From the cell containing the given text, extract its center point as [X, Y] coordinate. 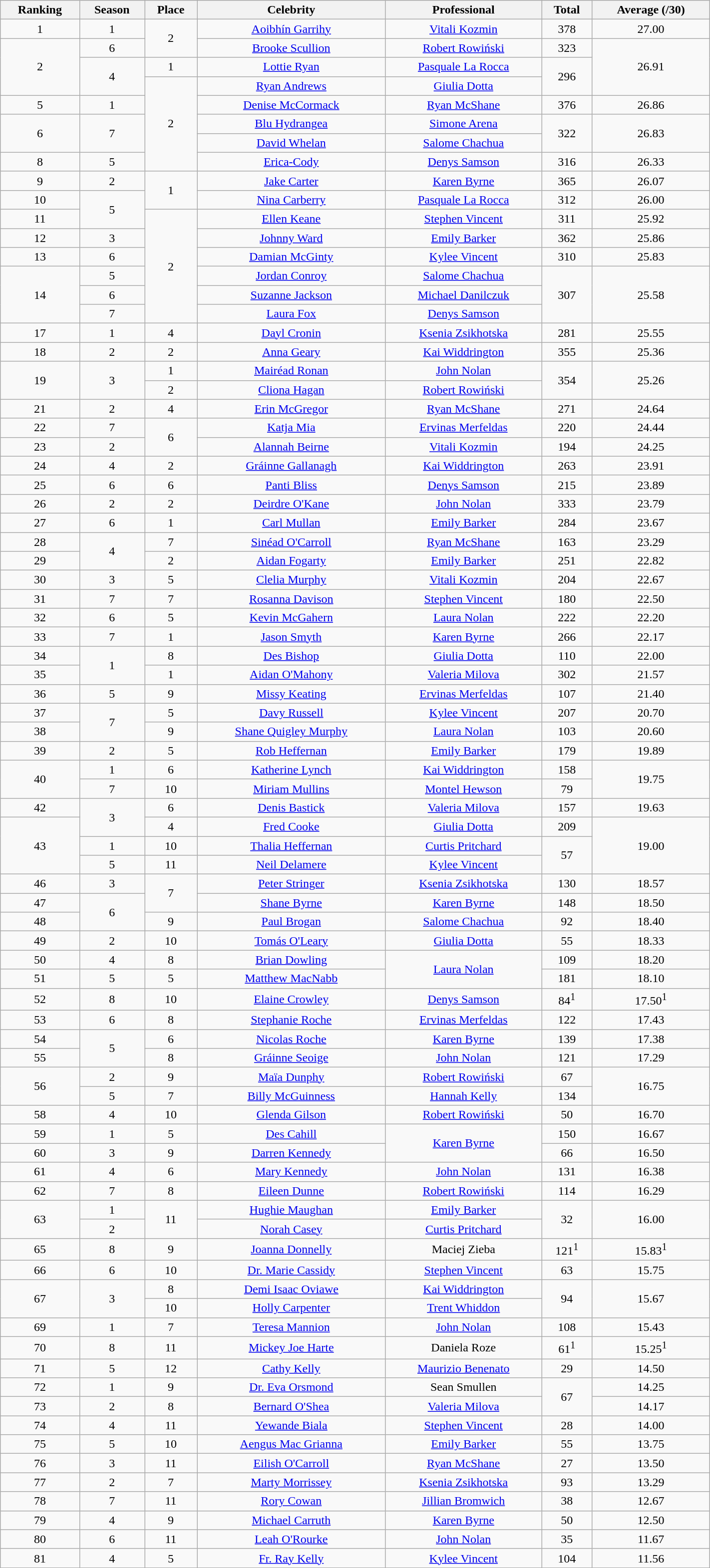
Darren Kennedy [291, 1153]
25.86 [651, 238]
71 [40, 1368]
24 [40, 466]
21.57 [651, 675]
Sinéad O'Carroll [291, 541]
16.50 [651, 1153]
333 [567, 504]
Place [171, 10]
Joanna Donnelly [291, 1250]
24.25 [651, 447]
26 [40, 504]
60 [40, 1153]
Brian Dowling [291, 960]
611 [567, 1347]
Leah O'Rourke [291, 1539]
Des Bishop [291, 656]
19.75 [651, 779]
57 [567, 855]
Trent Whiddon [463, 1308]
Hughie Maughan [291, 1210]
148 [567, 903]
Suzanne Jackson [291, 295]
78 [40, 1501]
121 [567, 1058]
Denis Bastick [291, 807]
222 [567, 618]
17.43 [651, 1020]
18.20 [651, 960]
131 [567, 1172]
22 [40, 428]
17.38 [651, 1039]
18.33 [651, 941]
109 [567, 960]
Dr. Marie Cassidy [291, 1270]
271 [567, 409]
179 [567, 751]
Sean Smullen [463, 1387]
Mairéad Ronan [291, 371]
23 [40, 447]
14.50 [651, 1368]
Damian McGinty [291, 257]
37 [40, 713]
362 [567, 238]
284 [567, 523]
11.56 [651, 1558]
Marty Morrissey [291, 1482]
Teresa Mannion [291, 1327]
23.67 [651, 523]
122 [567, 1020]
11.67 [651, 1539]
26.91 [651, 67]
Peter Stringer [291, 884]
81 [40, 1558]
13 [40, 257]
72 [40, 1387]
150 [567, 1134]
841 [567, 999]
65 [40, 1250]
Matthew MacNabb [291, 979]
70 [40, 1347]
Simone Arena [463, 124]
42 [40, 807]
103 [567, 732]
355 [567, 352]
26.83 [651, 133]
92 [567, 922]
104 [567, 1558]
18.40 [651, 922]
15.75 [651, 1270]
Lottie Ryan [291, 67]
322 [567, 133]
110 [567, 656]
Stephanie Roche [291, 1020]
14.25 [651, 1387]
14.00 [651, 1425]
Aidan Fogarty [291, 561]
312 [567, 200]
43 [40, 845]
22.17 [651, 637]
58 [40, 1115]
13.50 [651, 1463]
39 [40, 751]
Celebrity [291, 10]
Aoibhín Garrihy [291, 29]
40 [40, 779]
Paul Brogan [291, 922]
266 [567, 637]
Carl Mullan [291, 523]
Fr. Ray Kelly [291, 1558]
Montel Hewson [463, 788]
Shane Byrne [291, 903]
Ellen Keane [291, 219]
94 [567, 1299]
311 [567, 219]
204 [567, 580]
Dayl Cronin [291, 333]
31 [40, 599]
378 [567, 29]
Jillian Bromwich [463, 1501]
74 [40, 1425]
Billy McGuinness [291, 1096]
296 [567, 76]
25.55 [651, 333]
139 [567, 1039]
12.67 [651, 1501]
19.00 [651, 845]
209 [567, 826]
Anna Geary [291, 352]
Denise McCormack [291, 105]
54 [40, 1039]
Eileen Dunne [291, 1191]
158 [567, 770]
207 [567, 713]
157 [567, 807]
Glenda Gilson [291, 1115]
Season [112, 10]
52 [40, 999]
27.00 [651, 29]
Yewande Biala [291, 1425]
Cathy Kelly [291, 1368]
Nina Carberry [291, 200]
13.29 [651, 1482]
21 [40, 409]
19 [40, 380]
181 [567, 979]
25.58 [651, 295]
49 [40, 941]
24.44 [651, 428]
36 [40, 694]
354 [567, 380]
Gráinne Gallanagh [291, 466]
Miriam Mullins [291, 788]
16.70 [651, 1115]
Maciej Zieba [463, 1250]
Shane Quigley Murphy [291, 732]
26.33 [651, 162]
23.91 [651, 466]
376 [567, 105]
80 [40, 1539]
Maïa Dunphy [291, 1077]
26.07 [651, 181]
Panti Bliss [291, 485]
47 [40, 903]
46 [40, 884]
108 [567, 1327]
25.26 [651, 380]
Jordan Conroy [291, 276]
263 [567, 466]
Johnny Ward [291, 238]
17 [40, 333]
51 [40, 979]
Eilish O'Carroll [291, 1463]
25.83 [651, 257]
Des Cahill [291, 1134]
22.67 [651, 580]
Jason Smyth [291, 637]
Katherine Lynch [291, 770]
281 [567, 333]
53 [40, 1020]
307 [567, 295]
33 [40, 637]
Aidan O'Mahony [291, 675]
Total [567, 10]
77 [40, 1482]
Brooke Scullion [291, 48]
93 [567, 1482]
22.20 [651, 618]
Ranking [40, 10]
Missy Keating [291, 694]
Rory Cowan [291, 1501]
21.40 [651, 694]
14 [40, 295]
302 [567, 675]
1211 [567, 1250]
Elaine Crowley [291, 999]
Michael Carruth [291, 1520]
Aengus Mac Grianna [291, 1444]
18.57 [651, 884]
323 [567, 48]
20.60 [651, 732]
Fred Cooke [291, 826]
Neil Delamere [291, 865]
59 [40, 1134]
Dr. Eva Orsmond [291, 1387]
Hannah Kelly [463, 1096]
David Whelan [291, 143]
18.50 [651, 903]
Davy Russell [291, 713]
17.29 [651, 1058]
62 [40, 1191]
Norah Casey [291, 1229]
194 [567, 447]
220 [567, 428]
16.75 [651, 1086]
25.92 [651, 219]
69 [40, 1327]
15.43 [651, 1327]
30 [40, 580]
13.75 [651, 1444]
Jake Carter [291, 181]
Deirdre O'Kane [291, 504]
16.67 [651, 1134]
22.00 [651, 656]
Alannah Beirne [291, 447]
16.38 [651, 1172]
Laura Fox [291, 314]
25.36 [651, 352]
75 [40, 1444]
Erin McGregor [291, 409]
Average (/30) [651, 10]
Mary Kennedy [291, 1172]
215 [567, 485]
56 [40, 1086]
Thalia Heffernan [291, 846]
18.10 [651, 979]
16.29 [651, 1191]
23.79 [651, 504]
130 [567, 884]
15.831 [651, 1250]
34 [40, 656]
23.89 [651, 485]
Rosanna Davison [291, 599]
Nicolas Roche [291, 1039]
251 [567, 561]
134 [567, 1096]
Professional [463, 10]
Erica-Cody [291, 162]
Kevin McGahern [291, 618]
114 [567, 1191]
Holly Carpenter [291, 1308]
Cliona Hagan [291, 390]
18 [40, 352]
25 [40, 485]
14.17 [651, 1406]
310 [567, 257]
15.67 [651, 1299]
22.50 [651, 599]
17.501 [651, 999]
12.50 [651, 1520]
365 [567, 181]
Bernard O'Shea [291, 1406]
16.00 [651, 1219]
Daniela Roze [463, 1347]
316 [567, 162]
61 [40, 1172]
Clelia Murphy [291, 580]
Gráinne Seoige [291, 1058]
24.64 [651, 409]
Maurizio Benenato [463, 1368]
Ryan Andrews [291, 86]
163 [567, 541]
Blu Hydrangea [291, 124]
107 [567, 694]
180 [567, 599]
Katja Mia [291, 428]
76 [40, 1463]
Demi Isaac Oviawe [291, 1289]
15.251 [651, 1347]
20.70 [651, 713]
Mickey Joe Harte [291, 1347]
Tomás O'Leary [291, 941]
26.00 [651, 200]
22.82 [651, 561]
19.63 [651, 807]
26.86 [651, 105]
23.29 [651, 541]
Rob Heffernan [291, 751]
19.89 [651, 751]
48 [40, 922]
73 [40, 1406]
Michael Danilczuk [463, 295]
